Detect which cell encompasses the target text, then output its (x, y) center coordinate. 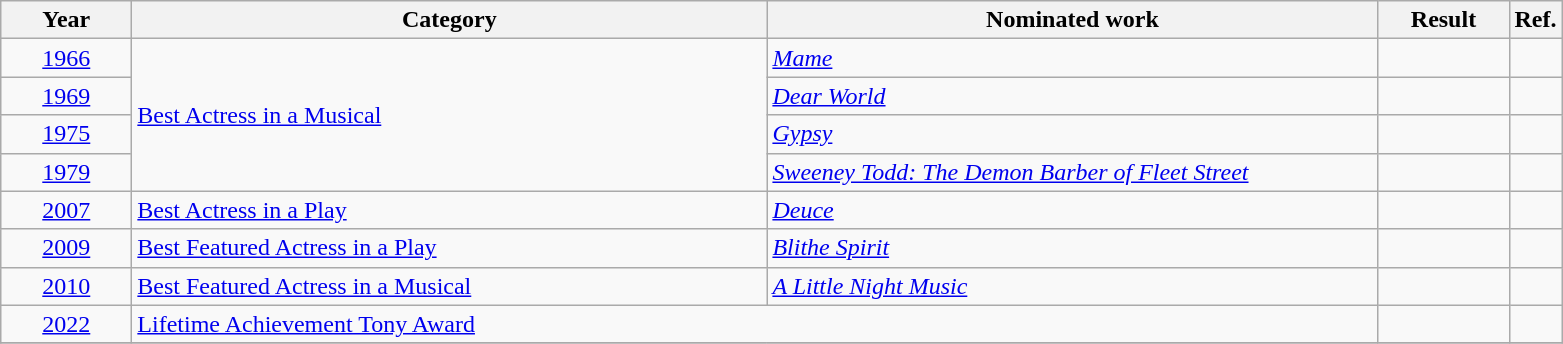
Blithe Spirit (1072, 248)
Best Actress in a Play (450, 210)
Category (450, 20)
1969 (66, 96)
Best Actress in a Musical (450, 115)
1975 (66, 134)
Dear World (1072, 96)
2010 (66, 286)
2022 (66, 324)
Best Featured Actress in a Musical (450, 286)
Mame (1072, 58)
2009 (66, 248)
1966 (66, 58)
Gypsy (1072, 134)
Year (66, 20)
Result (1444, 20)
1979 (66, 172)
Lifetime Achievement Tony Award (755, 324)
Nominated work (1072, 20)
A Little Night Music (1072, 286)
Sweeney Todd: The Demon Barber of Fleet Street (1072, 172)
Ref. (1536, 20)
Best Featured Actress in a Play (450, 248)
Deuce (1072, 210)
2007 (66, 210)
